Find where the given text appears and provide that cell's center as (x, y) coordinate. 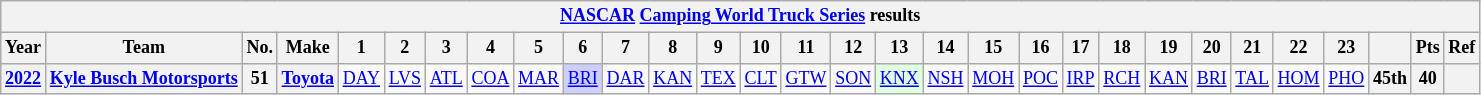
Team (144, 48)
1 (361, 48)
22 (1298, 48)
19 (1169, 48)
IRP (1080, 78)
CLT (760, 78)
17 (1080, 48)
NASCAR Camping World Truck Series results (740, 16)
14 (946, 48)
Make (308, 48)
GTW (806, 78)
HOM (1298, 78)
18 (1122, 48)
TEX (718, 78)
DAY (361, 78)
Kyle Busch Motorsports (144, 78)
15 (994, 48)
TAL (1252, 78)
11 (806, 48)
KNX (900, 78)
12 (854, 48)
RCH (1122, 78)
COA (490, 78)
POC (1041, 78)
10 (760, 48)
40 (1428, 78)
3 (446, 48)
2022 (24, 78)
7 (626, 48)
23 (1346, 48)
8 (673, 48)
Toyota (308, 78)
No. (260, 48)
5 (539, 48)
9 (718, 48)
20 (1212, 48)
ATL (446, 78)
LVS (404, 78)
DAR (626, 78)
16 (1041, 48)
2 (404, 48)
Year (24, 48)
NSH (946, 78)
Pts (1428, 48)
6 (582, 48)
21 (1252, 48)
Ref (1462, 48)
13 (900, 48)
4 (490, 48)
SON (854, 78)
PHO (1346, 78)
51 (260, 78)
45th (1390, 78)
MAR (539, 78)
MOH (994, 78)
